Locate the cell with the specified text and output its (X, Y) center coordinate. 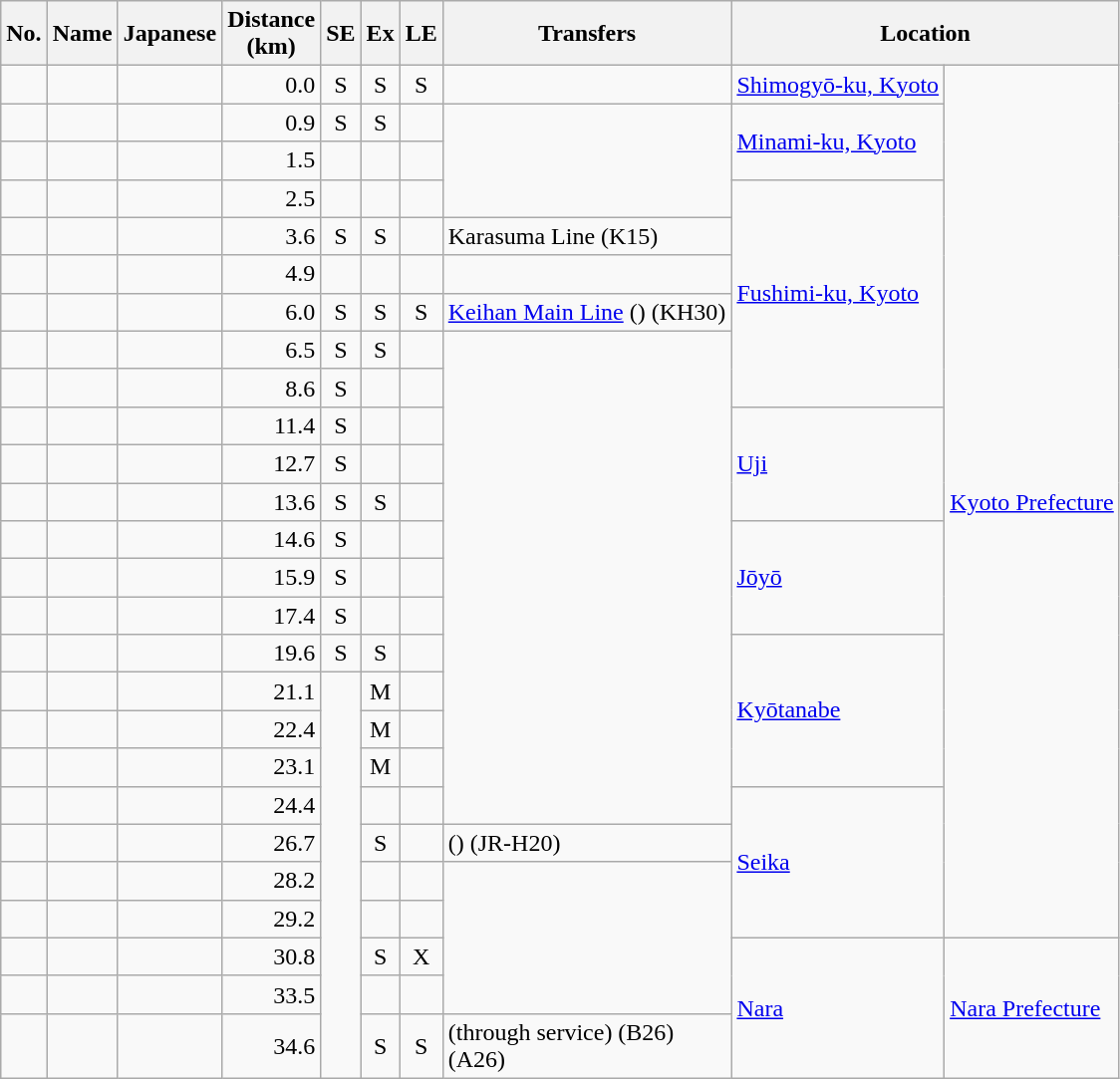
1.5 (271, 160)
23.1 (271, 767)
24.4 (271, 805)
14.6 (271, 540)
6.0 (271, 312)
Fushimi-ku, Kyoto (838, 293)
4.9 (271, 274)
Name (82, 34)
15.9 (271, 578)
SE (341, 34)
17.4 (271, 616)
Kyoto Prefecture (1032, 502)
21.1 (271, 691)
0.9 (271, 123)
Minami-ku, Kyoto (838, 141)
Seika (838, 862)
LE (420, 34)
Nara (838, 1008)
11.4 (271, 425)
22.4 (271, 729)
No. (24, 34)
X (420, 956)
Jōyō (838, 578)
34.6 (271, 1046)
() (JR-H20) (587, 843)
2.5 (271, 198)
12.7 (271, 463)
0.0 (271, 85)
Ex (381, 34)
3.6 (271, 236)
Keihan Main Line () (KH30) (587, 312)
28.2 (271, 881)
26.7 (271, 843)
(through service) (B26) (A26) (587, 1046)
Kyōtanabe (838, 710)
Distance(km) (271, 34)
Nara Prefecture (1032, 1008)
Uji (838, 463)
Location (925, 34)
13.6 (271, 501)
8.6 (271, 388)
29.2 (271, 919)
Karasuma Line (K15) (587, 236)
Shimogyō-ku, Kyoto (838, 85)
30.8 (271, 956)
33.5 (271, 994)
Japanese (169, 34)
6.5 (271, 350)
Transfers (587, 34)
19.6 (271, 654)
